From the cell containing the given text, extract its center point as [x, y] coordinate. 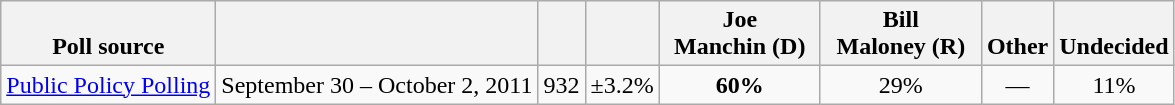
11% [1114, 85]
BillMaloney (R) [900, 34]
932 [562, 85]
September 30 – October 2, 2011 [377, 85]
JoeManchin (D) [740, 34]
29% [900, 85]
60% [740, 85]
— [1017, 85]
Public Policy Polling [108, 85]
Undecided [1114, 34]
±3.2% [622, 85]
Other [1017, 34]
Poll source [108, 34]
